Return [X, Y] of the center of cell containing provided text 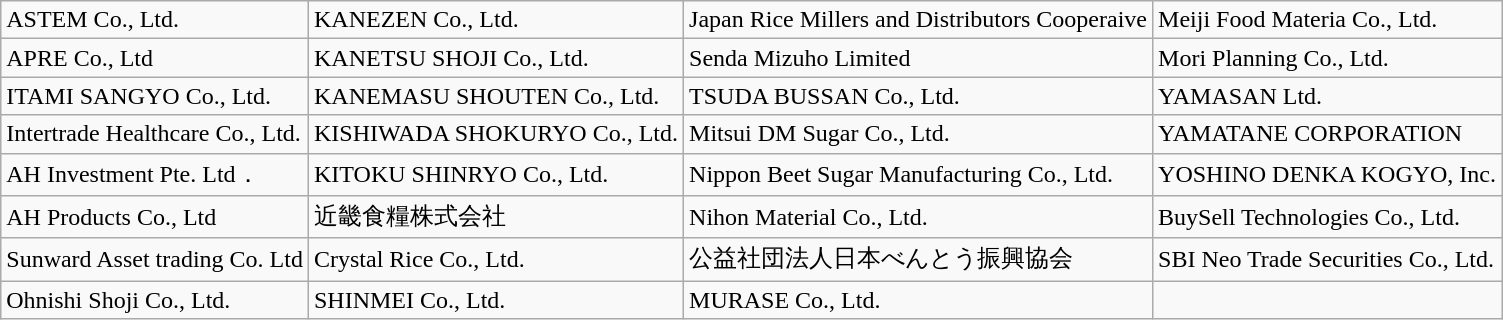
Intertrade Healthcare Co., Ltd. [155, 134]
Sunward Asset trading Co. Ltd [155, 260]
YOSHINO DENKA KOGYO, Inc. [1328, 174]
KANEZEN Co., Ltd. [496, 20]
SBI Neo Trade Securities Co., Ltd. [1328, 260]
Senda Mizuho Limited [918, 58]
Japan Rice Millers and Distributors Cooperaive [918, 20]
Nihon Material Co., Ltd. [918, 218]
近畿食糧株式会社 [496, 218]
TSUDA BUSSAN Co., Ltd. [918, 96]
Mori Planning Co., Ltd. [1328, 58]
KANETSU SHOJI Co., Ltd. [496, 58]
Crystal Rice Co., Ltd. [496, 260]
Mitsui DM Sugar Co., Ltd. [918, 134]
公益社団法人日本べんとう振興協会 [918, 260]
YAMASAN Ltd. [1328, 96]
KANEMASU SHOUTEN Co., Ltd. [496, 96]
YAMATANE CORPORATION [1328, 134]
BuySell Technologies Co., Ltd. [1328, 218]
Ohnishi Shoji Co., Ltd. [155, 300]
ASTEM Co., Ltd. [155, 20]
ITAMI SANGYO Co., Ltd. [155, 96]
Meiji Food Materia Co., Ltd. [1328, 20]
APRE Co., Ltd [155, 58]
SHINMEI Co., Ltd. [496, 300]
KITOKU SHINRYO Co., Ltd. [496, 174]
AH Products Co., Ltd [155, 218]
MURASE Co., Ltd. [918, 300]
Nippon Beet Sugar Manufacturing Co., Ltd. [918, 174]
KISHIWADA SHOKURYO Co., Ltd. [496, 134]
AH Investment Pte. Ltd． [155, 174]
